Capture the cell that displays the provided text and extract its (x, y) central coordinate. 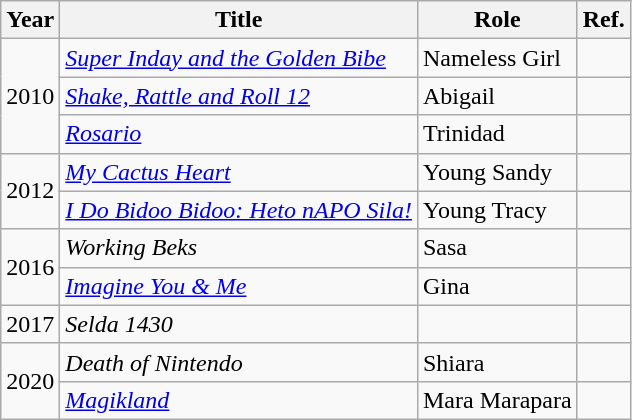
Selda 1430 (239, 324)
2020 (30, 381)
Mara Marapara (497, 400)
Abigail (497, 96)
Magikland (239, 400)
Shiara (497, 362)
Sasa (497, 248)
2010 (30, 96)
Young Sandy (497, 172)
Ref. (604, 20)
Young Tracy (497, 210)
Rosario (239, 134)
Death of Nintendo (239, 362)
Gina (497, 286)
I Do Bidoo Bidoo: Heto nAPO Sila! (239, 210)
Role (497, 20)
Nameless Girl (497, 58)
Super Inday and the Golden Bibe (239, 58)
Year (30, 20)
2012 (30, 191)
Title (239, 20)
2017 (30, 324)
My Cactus Heart (239, 172)
Shake, Rattle and Roll 12 (239, 96)
Trinidad (497, 134)
Working Beks (239, 248)
2016 (30, 267)
Imagine You & Me (239, 286)
